Find where the given text appears and provide that cell's center as (x, y) coordinate. 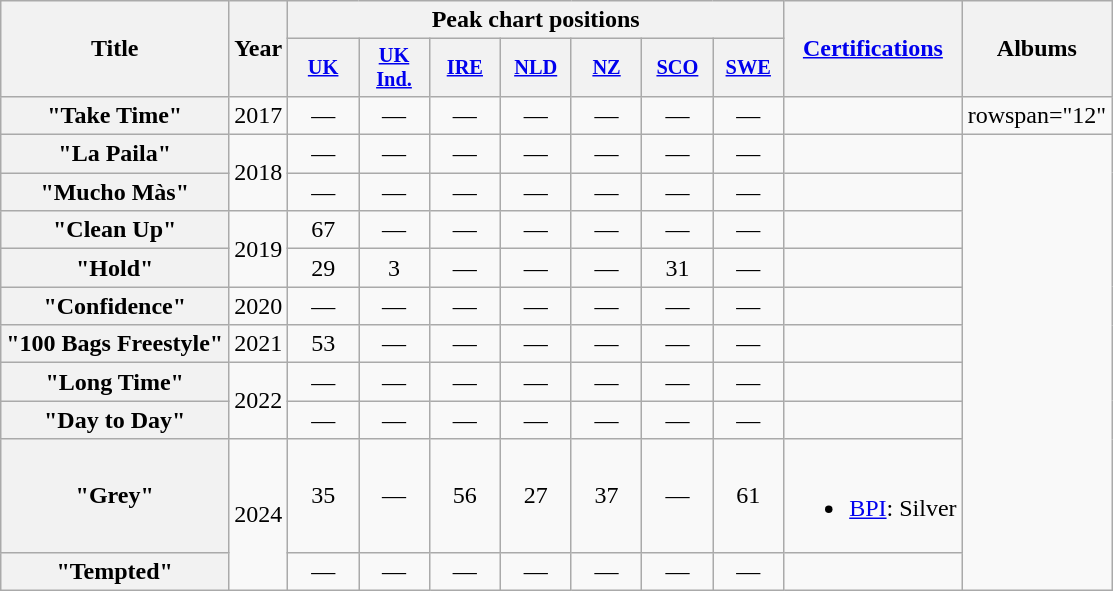
67 (324, 230)
2017 (258, 115)
29 (324, 268)
"Take Time" (115, 115)
2020 (258, 306)
"Hold" (115, 268)
UKInd. (394, 68)
3 (394, 268)
35 (324, 496)
"Tempted" (115, 571)
Year (258, 49)
SCO (678, 68)
"Mucho Màs" (115, 192)
2021 (258, 344)
"La Paila" (115, 154)
61 (748, 496)
2019 (258, 249)
SWE (748, 68)
Peak chart positions (536, 20)
NLD (536, 68)
"Clean Up" (115, 230)
2024 (258, 514)
"Confidence" (115, 306)
"100 Bags Freestyle" (115, 344)
IRE (464, 68)
"Long Time" (115, 382)
Certifications (873, 49)
37 (606, 496)
2022 (258, 401)
Title (115, 49)
27 (536, 496)
2018 (258, 173)
NZ (606, 68)
53 (324, 344)
56 (464, 496)
UK (324, 68)
BPI: Silver (873, 496)
Albums (1037, 49)
31 (678, 268)
rowspan="12" (1037, 115)
"Day to Day" (115, 420)
"Grey" (115, 496)
